Search for the cell housing the specified text and yield its [X, Y] center coordinate. 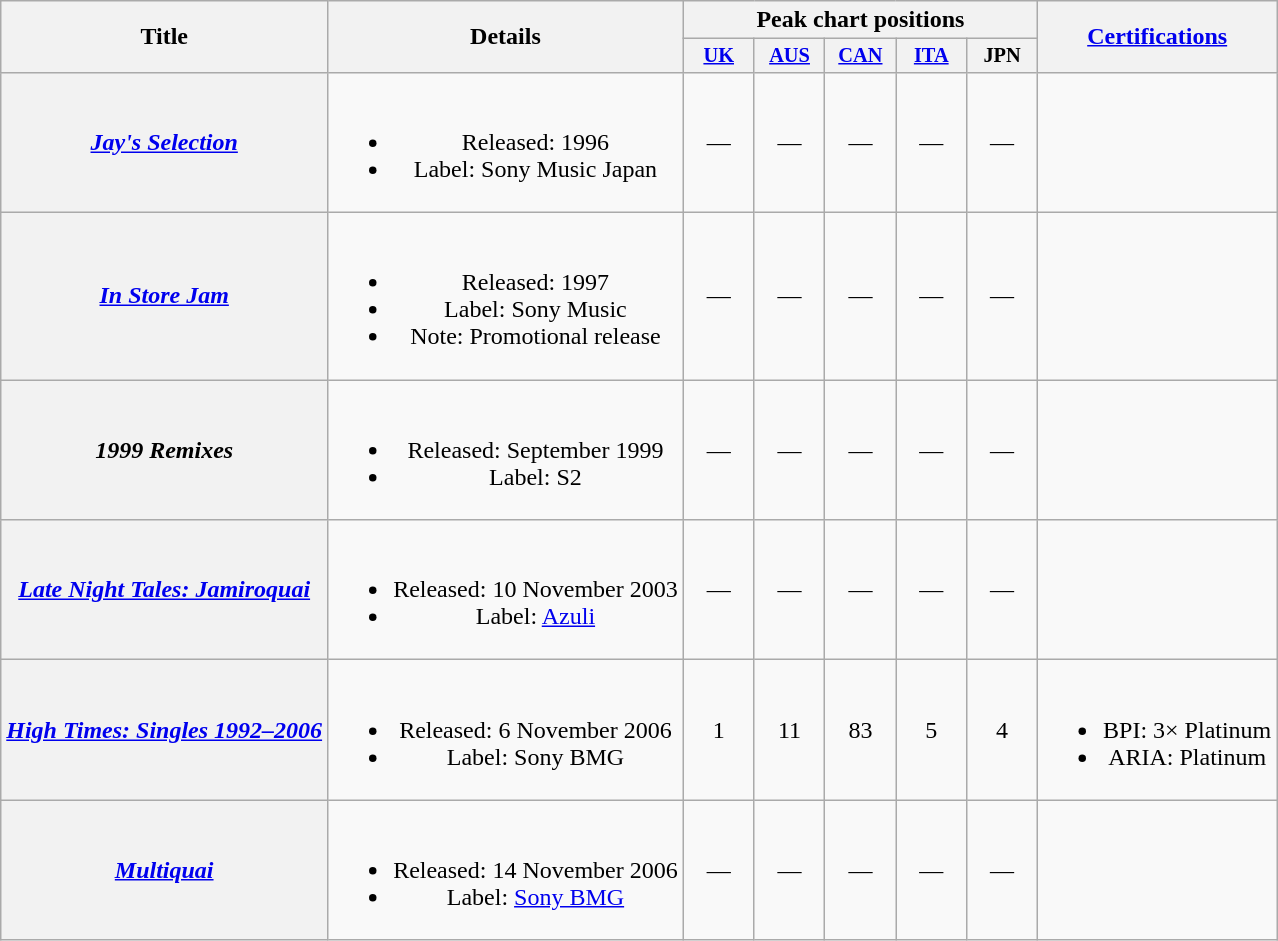
1 [718, 730]
Released: 14 November 2006Label: Sony BMG [506, 870]
CAN [860, 56]
Title [164, 37]
Released: 6 November 2006Label: Sony BMG [506, 730]
Jay's Selection [164, 142]
11 [790, 730]
AUS [790, 56]
Peak chart positions [860, 20]
4 [1002, 730]
Released: 10 November 2003Label: Azuli [506, 590]
83 [860, 730]
BPI: 3× PlatinumARIA: Platinum [1158, 730]
Late Night Tales: Jamiroquai [164, 590]
JPN [1002, 56]
Certifications [1158, 37]
ITA [932, 56]
5 [932, 730]
Details [506, 37]
Released: 1997Label: Sony MusicNote: Promotional release [506, 296]
High Times: Singles 1992–2006 [164, 730]
In Store Jam [164, 296]
Released: 1996Label: Sony Music Japan [506, 142]
Multiquai [164, 870]
UK [718, 56]
1999 Remixes [164, 450]
Released: September 1999Label: S2 [506, 450]
